From the cell containing the given text, extract its center point as (X, Y) coordinate. 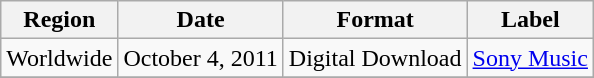
October 4, 2011 (200, 58)
Digital Download (375, 58)
Label (530, 20)
Region (60, 20)
Format (375, 20)
Sony Music (530, 58)
Worldwide (60, 58)
Date (200, 20)
